Extract the [X, Y] coordinate from the center of the cell holding the provided text.  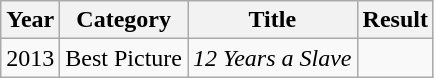
2013 [30, 58]
Best Picture [124, 58]
Title [273, 20]
Category [124, 20]
Result [395, 20]
Year [30, 20]
12 Years a Slave [273, 58]
